Output the [X, Y] coordinate of the center of the cell containing the given text.  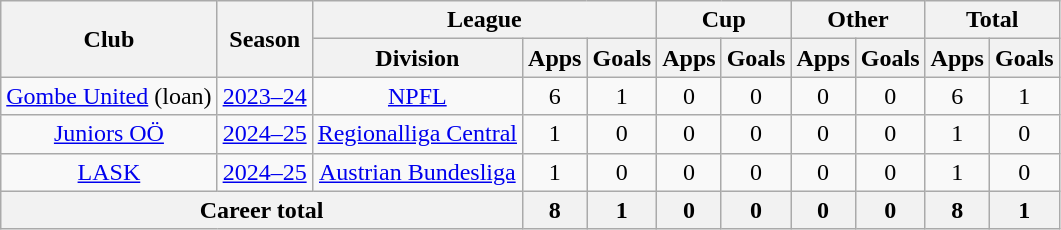
League [484, 20]
LASK [109, 172]
Gombe United (loan) [109, 96]
Regionalliga Central [417, 134]
Season [264, 39]
Juniors OÖ [109, 134]
Other [858, 20]
Total [992, 20]
Austrian Bundesliga [417, 172]
NPFL [417, 96]
Cup [724, 20]
Division [417, 58]
Club [109, 39]
2023–24 [264, 96]
Career total [262, 210]
